Scan for the cell matching the given text and deliver its (x, y) coordinate at center. 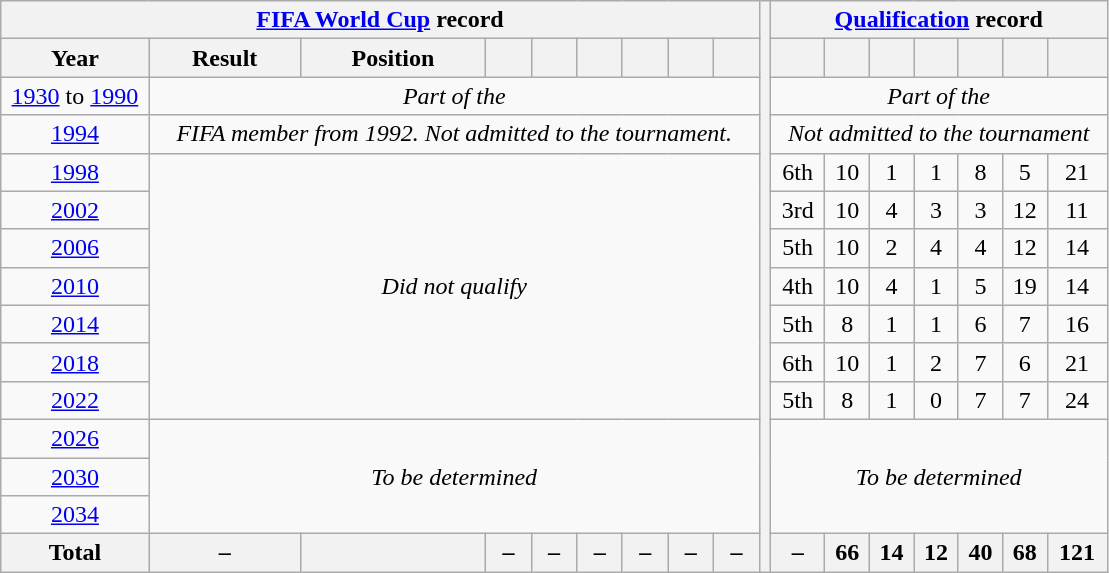
FIFA World Cup record (380, 20)
24 (1077, 400)
Year (75, 58)
11 (1077, 210)
FIFA member from 1992. Not admitted to the tournament. (454, 134)
19 (1025, 286)
66 (847, 553)
2002 (75, 210)
0 (936, 400)
2018 (75, 362)
4th (798, 286)
2034 (75, 515)
1930 to 1990 (75, 96)
3rd (798, 210)
Not admitted to the tournament (938, 134)
Result (224, 58)
121 (1077, 553)
2030 (75, 477)
2022 (75, 400)
2026 (75, 438)
1998 (75, 172)
16 (1077, 324)
68 (1025, 553)
Did not qualify (454, 286)
2006 (75, 248)
2014 (75, 324)
2010 (75, 286)
Qualification record (938, 20)
1994 (75, 134)
Position (392, 58)
Total (75, 553)
40 (980, 553)
